Capture the cell that displays the provided text and extract its [x, y] central coordinate. 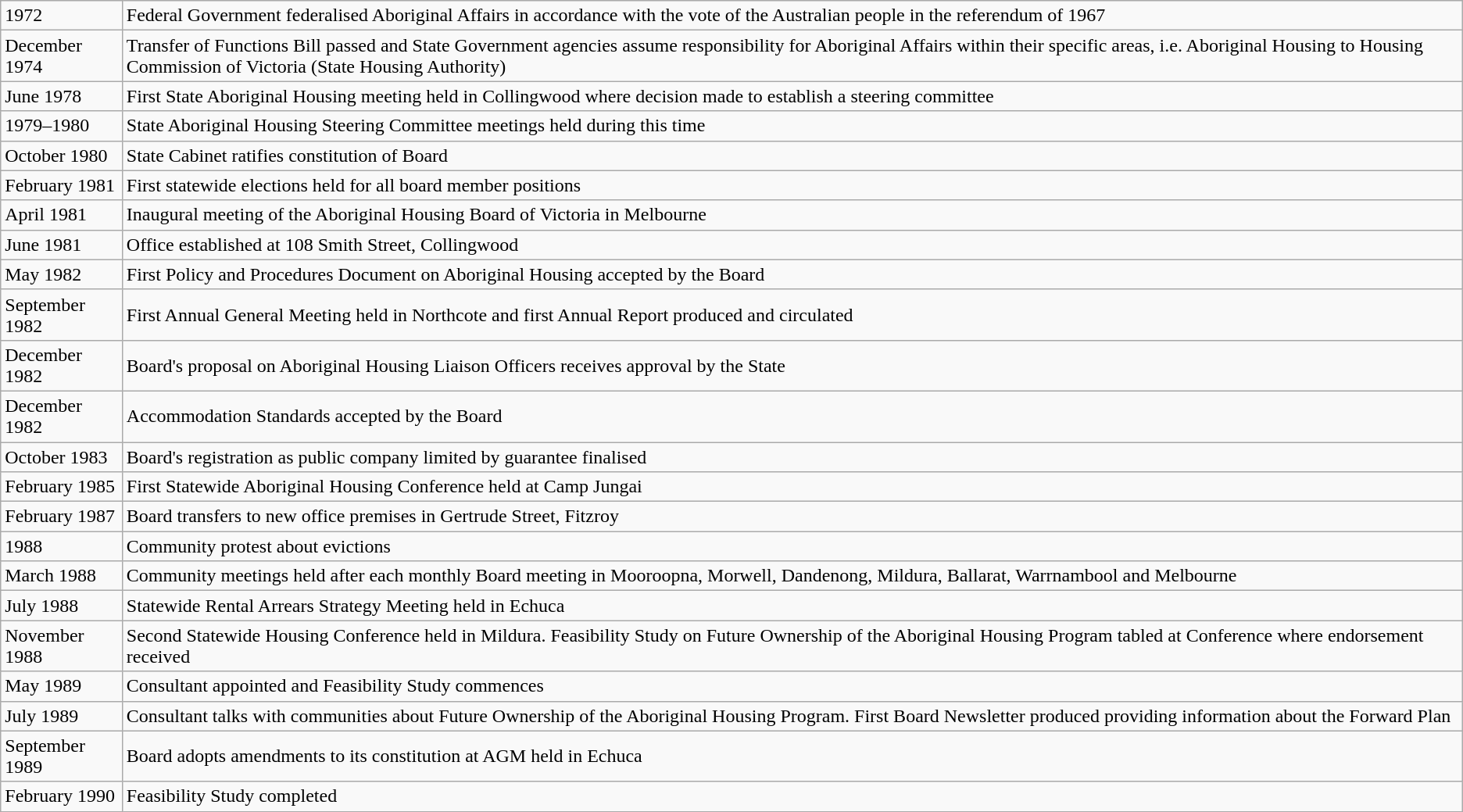
February 1987 [62, 517]
Community protest about evictions [792, 546]
Board's registration as public company limited by guarantee finalised [792, 457]
February 1985 [62, 487]
September 1982 [62, 314]
First Statewide Aboriginal Housing Conference held at Camp Jungai [792, 487]
First statewide elections held for all board member positions [792, 185]
1988 [62, 546]
September 1989 [62, 757]
March 1988 [62, 576]
May 1989 [62, 686]
October 1983 [62, 457]
State Cabinet ratifies constitution of Board [792, 156]
Inaugural meeting of the Aboriginal Housing Board of Victoria in Melbourne [792, 215]
June 1981 [62, 245]
1979–1980 [62, 126]
Board adopts amendments to its constitution at AGM held in Echuca [792, 757]
May 1982 [62, 274]
February 1990 [62, 796]
1972 [62, 16]
July 1988 [62, 606]
April 1981 [62, 215]
Accommodation Standards accepted by the Board [792, 416]
First Policy and Procedures Document on Aboriginal Housing accepted by the Board [792, 274]
Feasibility Study completed [792, 796]
Consultant appointed and Feasibility Study commences [792, 686]
December 1974 [62, 56]
Community meetings held after each monthly Board meeting in Mooroopna, Morwell, Dandenong, Mildura, Ballarat, Warrnambool and Melbourne [792, 576]
June 1978 [62, 96]
Office established at 108 Smith Street, Collingwood [792, 245]
July 1989 [62, 716]
Federal Government federalised Aboriginal Affairs in accordance with the vote of the Australian people in the referendum of 1967 [792, 16]
State Aboriginal Housing Steering Committee meetings held during this time [792, 126]
First Annual General Meeting held in Northcote and first Annual Report produced and circulated [792, 314]
Board transfers to new office premises in Gertrude Street, Fitzroy [792, 517]
November 1988 [62, 646]
First State Aboriginal Housing meeting held in Collingwood where decision made to establish a steering committee [792, 96]
Statewide Rental Arrears Strategy Meeting held in Echuca [792, 606]
October 1980 [62, 156]
Board's proposal on Aboriginal Housing Liaison Officers receives approval by the State [792, 366]
February 1981 [62, 185]
